Return [X, Y] of the center of cell containing provided text 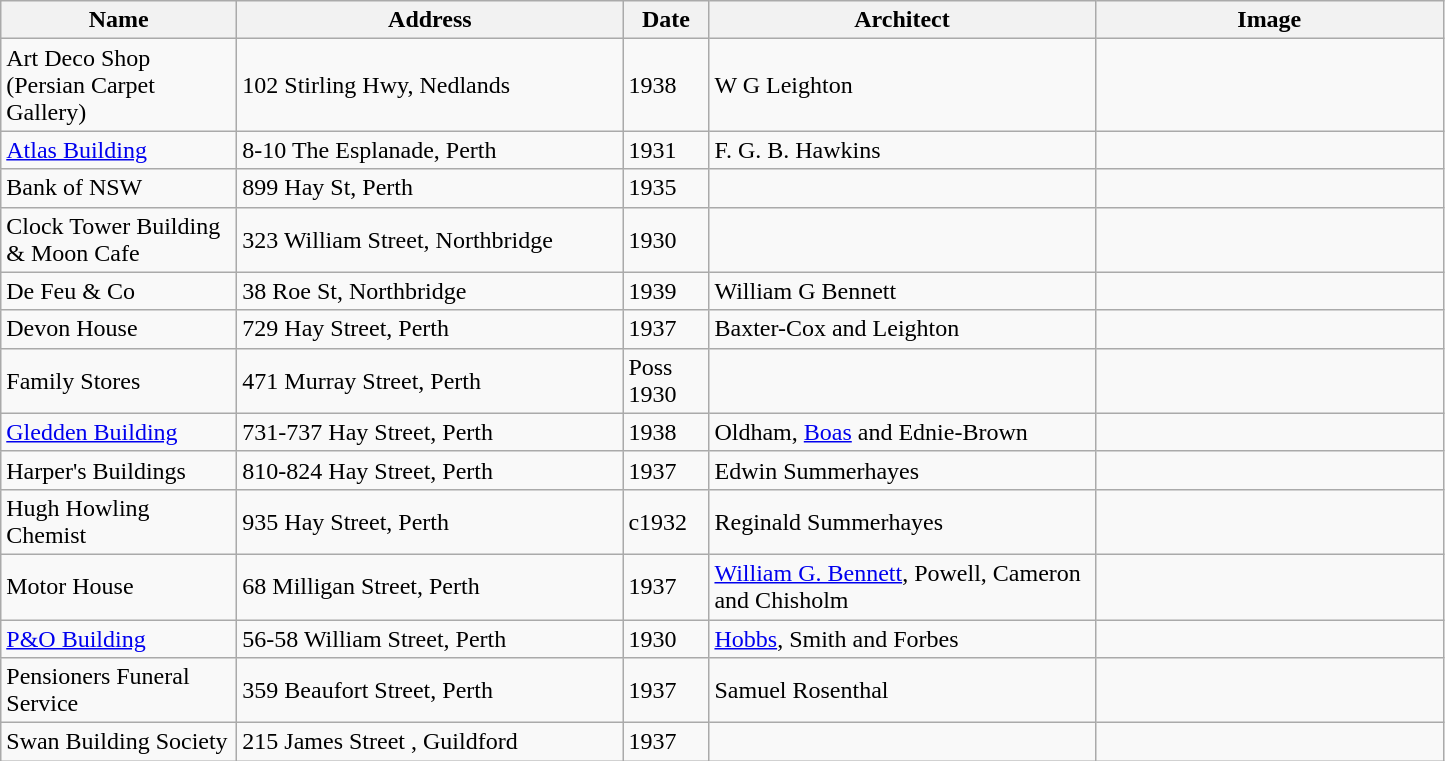
Harper's Buildings [119, 470]
471 Murray Street, Perth [430, 380]
William G Bennett [902, 291]
William G. Bennett, Powell, Cameron and Chisholm [902, 586]
P&O Building [119, 639]
Date [666, 20]
Devon House [119, 329]
Poss 1930 [666, 380]
729 Hay Street, Perth [430, 329]
Gledden Building [119, 432]
Hobbs, Smith and Forbes [902, 639]
Reginald Summerhayes [902, 522]
Family Stores [119, 380]
Image [1270, 20]
359 Beaufort Street, Perth [430, 690]
F. G. B. Hawkins [902, 150]
Samuel Rosenthal [902, 690]
935 Hay Street, Perth [430, 522]
Name [119, 20]
68 Milligan Street, Perth [430, 586]
Address [430, 20]
Clock Tower Building & Moon Cafe [119, 240]
W G Leighton [902, 85]
c1932 [666, 522]
810-824 Hay Street, Perth [430, 470]
Edwin Summerhayes [902, 470]
323 William Street, Northbridge [430, 240]
1939 [666, 291]
Baxter-Cox and Leighton [902, 329]
Motor House [119, 586]
215 James Street , Guildford [430, 742]
Swan Building Society [119, 742]
Hugh Howling Chemist [119, 522]
102 Stirling Hwy, Nedlands [430, 85]
8-10 The Esplanade, Perth [430, 150]
38 Roe St, Northbridge [430, 291]
1935 [666, 188]
731-737 Hay Street, Perth [430, 432]
1931 [666, 150]
De Feu & Co [119, 291]
Oldham, Boas and Ednie-Brown [902, 432]
Architect [902, 20]
Bank of NSW [119, 188]
Pensioners Funeral Service [119, 690]
899 Hay St, Perth [430, 188]
Atlas Building [119, 150]
Art Deco Shop (Persian Carpet Gallery) [119, 85]
56-58 William Street, Perth [430, 639]
